Search for the cell housing the specified text and yield its [X, Y] center coordinate. 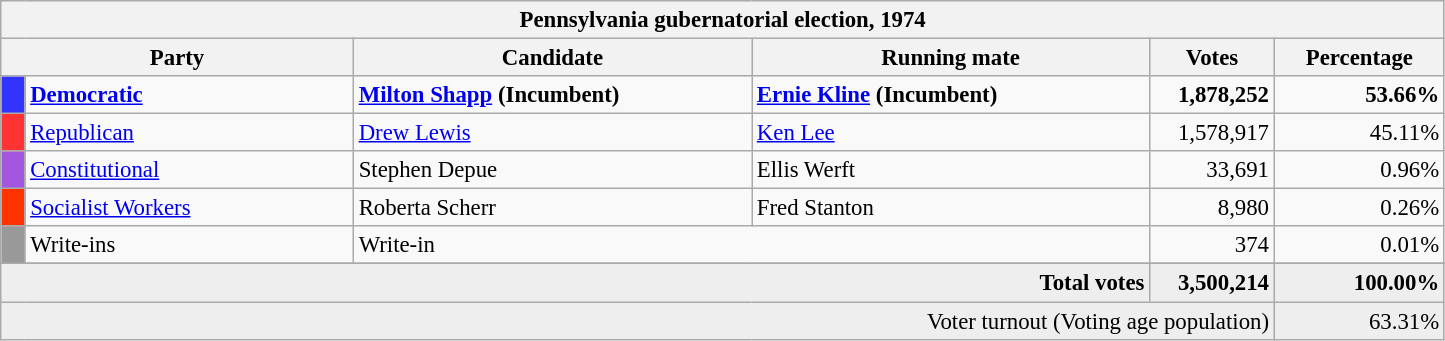
0.26% [1359, 208]
Ellis Werft [951, 170]
Ken Lee [951, 133]
Party [178, 58]
Constitutional [189, 170]
Ernie Kline (Incumbent) [951, 95]
Write-in [751, 245]
Stephen Depue [552, 170]
1,578,917 [1212, 133]
100.00% [1359, 283]
Socialist Workers [189, 208]
63.31% [1359, 321]
1,878,252 [1212, 95]
Total votes [576, 283]
374 [1212, 245]
8,980 [1212, 208]
3,500,214 [1212, 283]
Voter turnout (Voting age population) [638, 321]
45.11% [1359, 133]
Write-ins [189, 245]
Democratic [189, 95]
Percentage [1359, 58]
Fred Stanton [951, 208]
Candidate [552, 58]
Votes [1212, 58]
Republican [189, 133]
Milton Shapp (Incumbent) [552, 95]
Roberta Scherr [552, 208]
53.66% [1359, 95]
Pennsylvania gubernatorial election, 1974 [723, 20]
0.01% [1359, 245]
Running mate [951, 58]
Drew Lewis [552, 133]
0.96% [1359, 170]
33,691 [1212, 170]
